Scan for the cell matching the given text and deliver its (X, Y) coordinate at center. 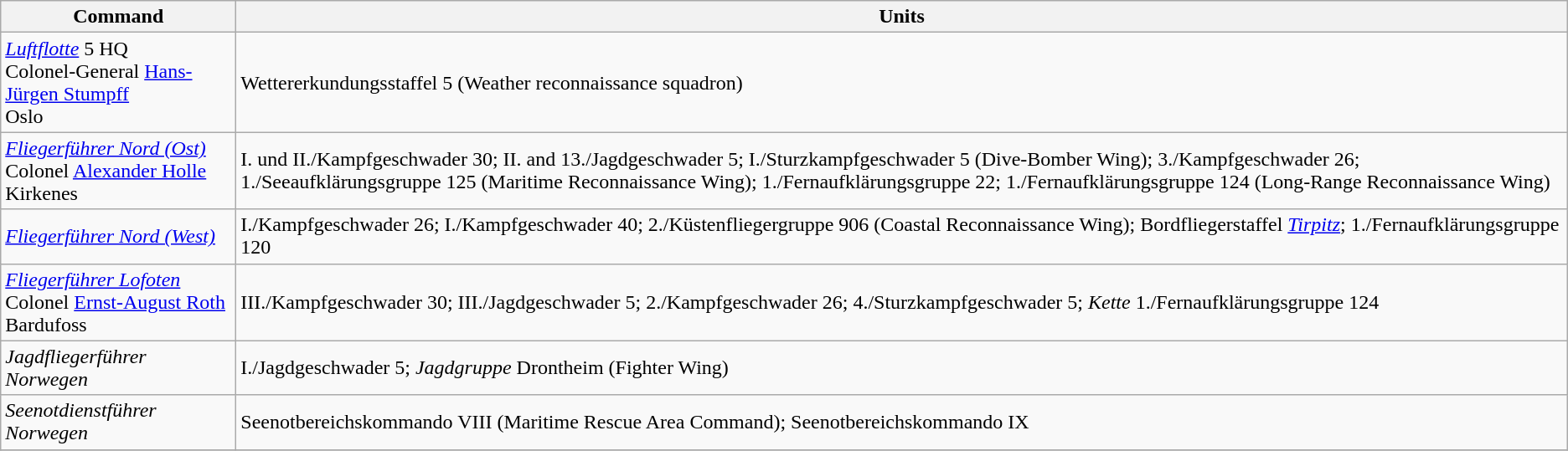
III./Kampfgeschwader 30; III./Jagdgeschwader 5; 2./Kampfgeschwader 26; 4./Sturzkampfgeschwader 5; Kette 1./Fernaufklärungsgruppe 124 (901, 302)
Luftflotte 5 HQColonel-General Hans-Jürgen StumpffOslo (119, 82)
Fliegerführer Nord (West) (119, 236)
Fliegerführer LofotenColonel Ernst-August RothBardufoss (119, 302)
Seenotdienstführer Norwegen (119, 422)
Fliegerführer Nord (Ost)Colonel Alexander HolleKirkenes (119, 171)
Wettererkundungsstaffel 5 (Weather reconnaissance squadron) (901, 82)
Command (119, 17)
Units (901, 17)
Jagdfliegerführer Norwegen (119, 368)
I./Jagdgeschwader 5; Jagdgruppe Drontheim (Fighter Wing) (901, 368)
Seenotbereichskommando VIII (Maritime Rescue Area Command); Seenotbereichskommando IX (901, 422)
